Return (X, Y) of the center of cell containing provided text 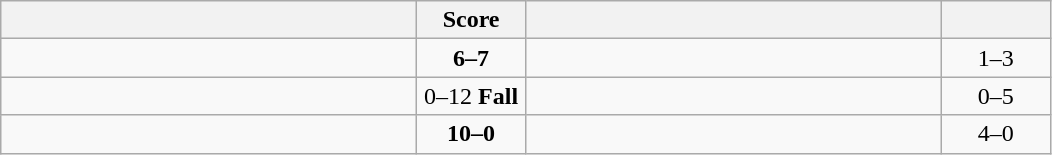
0–5 (996, 96)
1–3 (996, 58)
6–7 (472, 58)
Score (472, 20)
0–12 Fall (472, 96)
4–0 (996, 134)
10–0 (472, 134)
